Determine the (X, Y) coordinate at the center of the cell enclosing the given text.  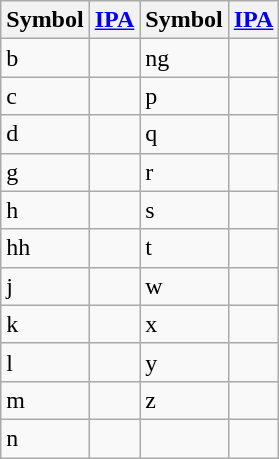
s (184, 210)
b (45, 58)
r (184, 172)
w (184, 286)
d (45, 134)
n (45, 438)
k (45, 324)
hh (45, 248)
m (45, 400)
l (45, 362)
y (184, 362)
ng (184, 58)
h (45, 210)
p (184, 96)
z (184, 400)
q (184, 134)
t (184, 248)
g (45, 172)
c (45, 96)
x (184, 324)
j (45, 286)
